Extract the (x, y) coordinate from the center of the cell holding the provided text.  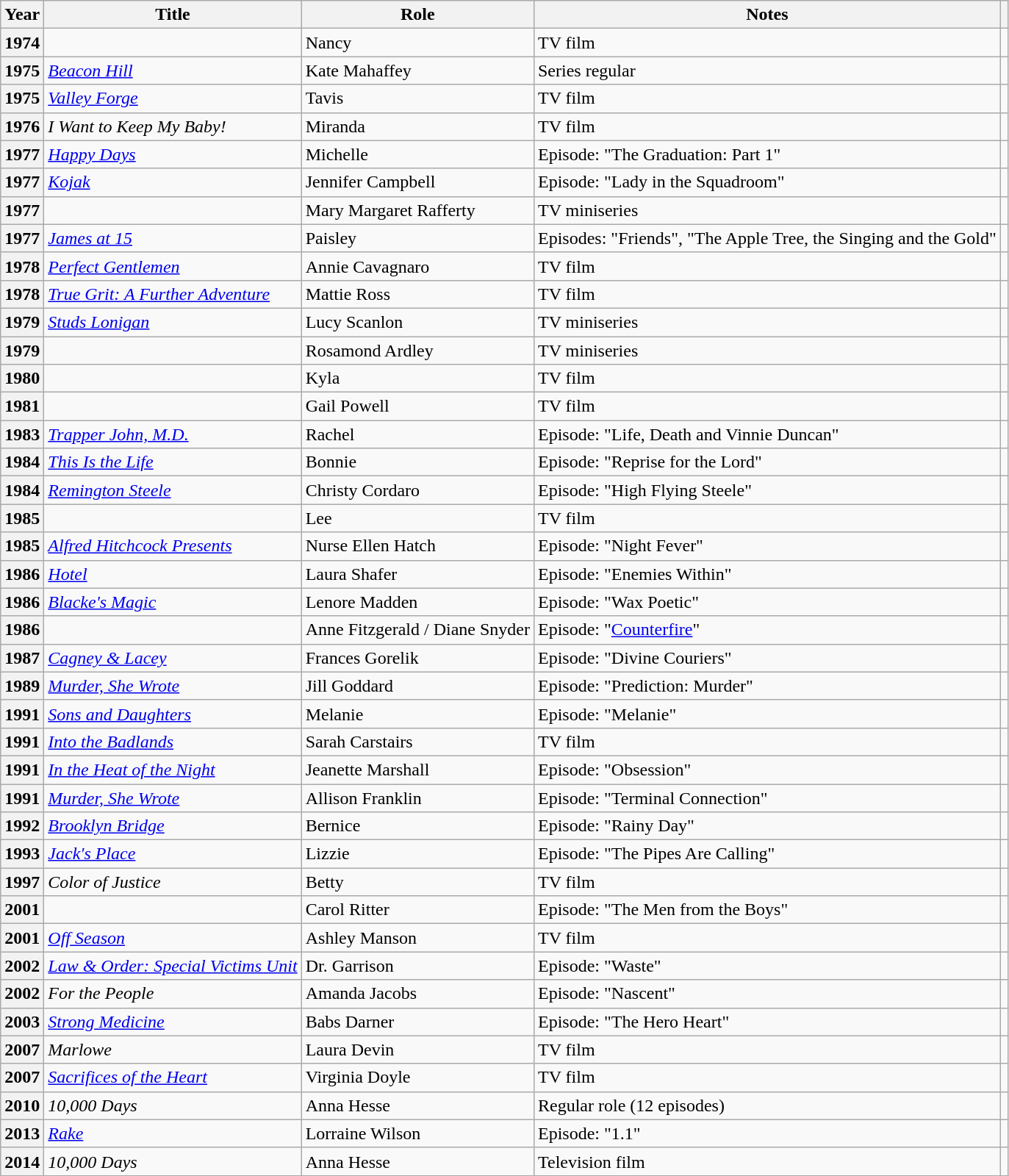
Trapper John, M.D. (173, 434)
Betty (417, 882)
Episode: "Reprise for the Lord" (767, 462)
Episode: "Terminal Connection" (767, 797)
2013 (22, 1133)
Annie Cavagnaro (417, 266)
Marlowe (173, 1050)
Sacrifices of the Heart (173, 1078)
Role (417, 15)
Episodes: "Friends", "The Apple Tree, the Singing and the Gold" (767, 238)
Regular role (12 episodes) (767, 1105)
Virginia Doyle (417, 1078)
Episode: "Life, Death and Vinnie Duncan" (767, 434)
Lee (417, 518)
Kojak (173, 182)
Episode: "Melanie" (767, 714)
James at 15 (173, 238)
Jennifer Campbell (417, 182)
2010 (22, 1105)
Sons and Daughters (173, 714)
Episode: "Night Fever" (767, 546)
2003 (22, 1022)
Kyla (417, 379)
1992 (22, 826)
Lucy Scanlon (417, 322)
For the People (173, 994)
Studs Lonigan (173, 322)
Rachel (417, 434)
Melanie (417, 714)
1980 (22, 379)
Happy Days (173, 154)
Lenore Madden (417, 602)
Paisley (417, 238)
Episode: "Enemies Within" (767, 574)
Jeanette Marshall (417, 770)
Lizzie (417, 854)
1976 (22, 126)
Anne Fitzgerald / Diane Snyder (417, 630)
Episode: "Rainy Day" (767, 826)
Episode: "1.1" (767, 1133)
Episode: "Obsession" (767, 770)
Alfred Hitchcock Presents (173, 546)
Nurse Ellen Hatch (417, 546)
Episode: "Nascent" (767, 994)
Episode: "Counterfire" (767, 630)
Christy Cordaro (417, 490)
1993 (22, 854)
Notes (767, 15)
Bonnie (417, 462)
Episode: "Prediction: Murder" (767, 686)
I Want to Keep My Baby! (173, 126)
1989 (22, 686)
Beacon Hill (173, 71)
Perfect Gentlemen (173, 266)
Ashley Manson (417, 938)
Episode: "Waste" (767, 966)
Cagney & Lacey (173, 658)
Remington Steele (173, 490)
Kate Mahaffey (417, 71)
1987 (22, 658)
Hotel (173, 574)
Rosamond Ardley (417, 351)
Miranda (417, 126)
This Is the Life (173, 462)
Michelle (417, 154)
True Grit: A Further Adventure (173, 294)
Law & Order: Special Victims Unit (173, 966)
Off Season (173, 938)
Episode: "The Men from the Boys" (767, 910)
Episode: "Wax Poetic" (767, 602)
1983 (22, 434)
Bernice (417, 826)
Lorraine Wilson (417, 1133)
1997 (22, 882)
Episode: "Lady in the Squadroom" (767, 182)
Episode: "The Graduation: Part 1" (767, 154)
Babs Darner (417, 1022)
Jill Goddard (417, 686)
Brooklyn Bridge (173, 826)
Amanda Jacobs (417, 994)
Laura Devin (417, 1050)
Allison Franklin (417, 797)
Rake (173, 1133)
In the Heat of the Night (173, 770)
Year (22, 15)
Television film (767, 1161)
Nancy (417, 43)
Strong Medicine (173, 1022)
2014 (22, 1161)
Episode: "The Pipes Are Calling" (767, 854)
1974 (22, 43)
Carol Ritter (417, 910)
Color of Justice (173, 882)
Title (173, 15)
Dr. Garrison (417, 966)
Frances Gorelik (417, 658)
1981 (22, 406)
Mattie Ross (417, 294)
Laura Shafer (417, 574)
Blacke's Magic (173, 602)
Series regular (767, 71)
Sarah Carstairs (417, 742)
Episode: "High Flying Steele" (767, 490)
Jack's Place (173, 854)
Tavis (417, 98)
Gail Powell (417, 406)
Into the Badlands (173, 742)
Valley Forge (173, 98)
Episode: "The Hero Heart" (767, 1022)
Episode: "Divine Couriers" (767, 658)
Mary Margaret Rafferty (417, 210)
